Locate the cell with the specified text and output its [X, Y] center coordinate. 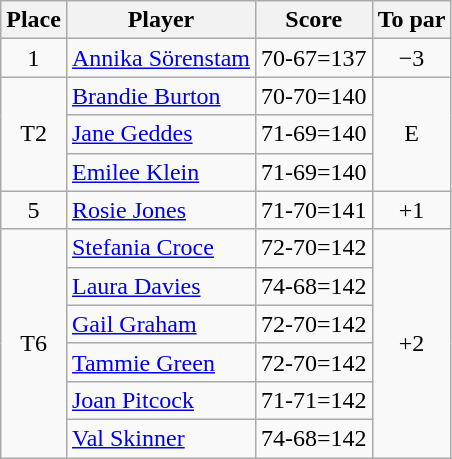
71-70=141 [314, 210]
−3 [412, 58]
T6 [34, 343]
Val Skinner [160, 438]
Gail Graham [160, 324]
70-67=137 [314, 58]
Emilee Klein [160, 172]
Rosie Jones [160, 210]
+2 [412, 343]
Joan Pitcock [160, 400]
T2 [34, 134]
Tammie Green [160, 362]
To par [412, 20]
71-71=142 [314, 400]
Score [314, 20]
5 [34, 210]
Player [160, 20]
E [412, 134]
+1 [412, 210]
Place [34, 20]
Annika Sörenstam [160, 58]
Jane Geddes [160, 134]
Brandie Burton [160, 96]
Stefania Croce [160, 248]
1 [34, 58]
70-70=140 [314, 96]
Laura Davies [160, 286]
